Identify which cell holds the provided text, then report its [x, y] central coordinate. 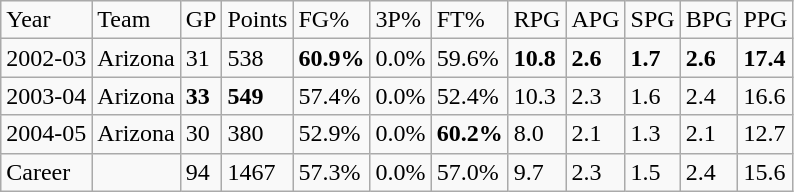
380 [258, 134]
12.7 [766, 134]
1.5 [652, 172]
2002-03 [46, 58]
GP [201, 20]
Team [136, 20]
1.6 [652, 96]
SPG [652, 20]
33 [201, 96]
57.3% [332, 172]
17.4 [766, 58]
57.0% [470, 172]
52.9% [332, 134]
RPG [537, 20]
59.6% [470, 58]
52.4% [470, 96]
10.8 [537, 58]
94 [201, 172]
10.3 [537, 96]
Year [46, 20]
2004-05 [46, 134]
60.9% [332, 58]
3P% [400, 20]
FG% [332, 20]
549 [258, 96]
1467 [258, 172]
15.6 [766, 172]
2003-04 [46, 96]
BPG [709, 20]
9.7 [537, 172]
31 [201, 58]
57.4% [332, 96]
1.3 [652, 134]
APG [596, 20]
Career [46, 172]
Points [258, 20]
FT% [470, 20]
538 [258, 58]
60.2% [470, 134]
16.6 [766, 96]
1.7 [652, 58]
8.0 [537, 134]
PPG [766, 20]
30 [201, 134]
